Pinpoint the cell where the given text exists, returning its (X, Y) midpoint coordinate. 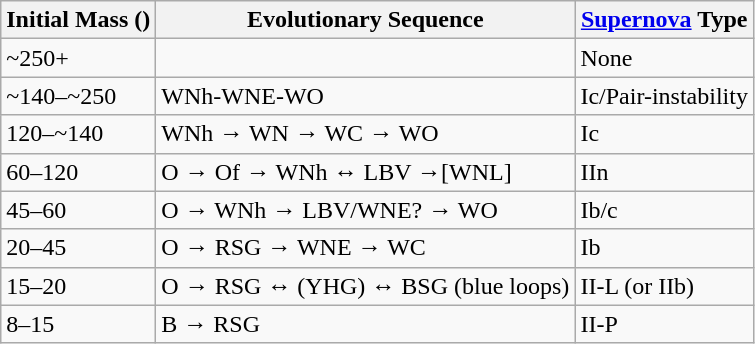
~140–~250 (78, 96)
WNh-WNE-WO (366, 96)
8–15 (78, 324)
O → WNh → LBV/WNE? → WO (366, 210)
60–120 (78, 172)
Ib (664, 248)
O → RSG → WNE → WC (366, 248)
None (664, 58)
15–20 (78, 286)
Ic (664, 134)
B → RSG (366, 324)
45–60 (78, 210)
120–~140 (78, 134)
O → Of → WNh ↔ LBV →[WNL] (366, 172)
IIn (664, 172)
~250+ (78, 58)
Initial Mass () (78, 20)
Ic/Pair-instability (664, 96)
Supernova Type (664, 20)
II-L (or IIb) (664, 286)
II-P (664, 324)
WNh → WN → WC → WO (366, 134)
O → RSG ↔ (YHG) ↔ BSG (blue loops) (366, 286)
Ib/c (664, 210)
Evolutionary Sequence (366, 20)
20–45 (78, 248)
